Identify which cell holds the provided text, then report its [x, y] central coordinate. 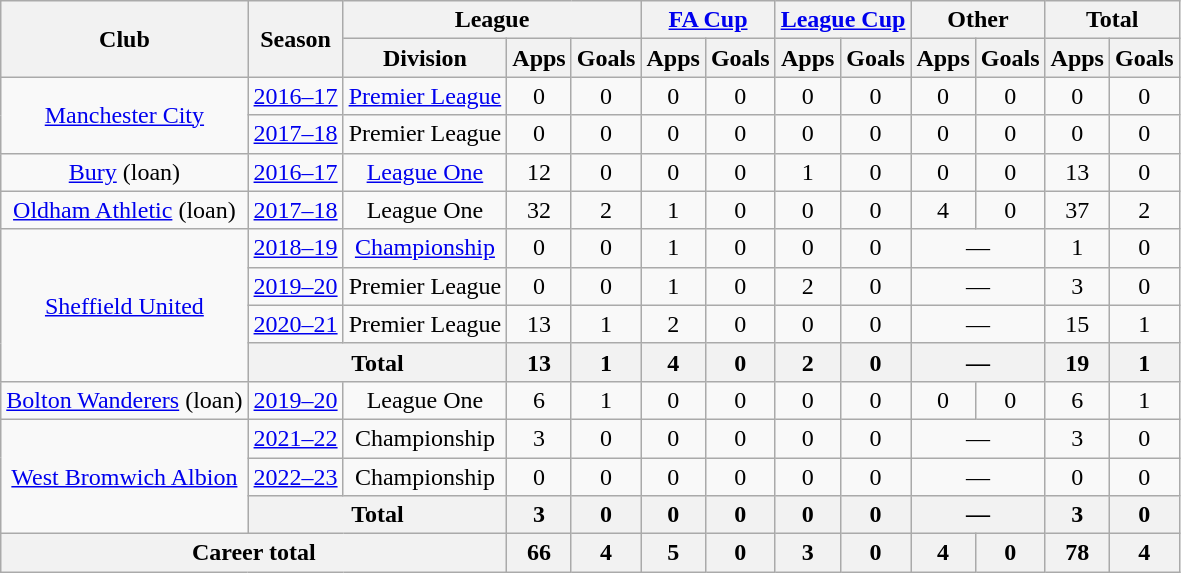
66 [539, 553]
2020–21 [296, 324]
12 [539, 172]
Season [296, 39]
32 [539, 210]
2022–23 [296, 477]
League [492, 20]
Division [425, 58]
5 [673, 553]
Career total [254, 553]
West Bromwich Albion [124, 476]
Other [978, 20]
2021–22 [296, 438]
Manchester City [124, 115]
FA Cup [708, 20]
Club [124, 39]
2018–19 [296, 248]
Bolton Wanderers (loan) [124, 400]
League Cup [843, 20]
Bury (loan) [124, 172]
37 [1077, 210]
15 [1077, 324]
78 [1077, 553]
Oldham Athletic (loan) [124, 210]
Sheffield United [124, 305]
19 [1077, 362]
